Scan for the cell matching the given text and deliver its (x, y) coordinate at center. 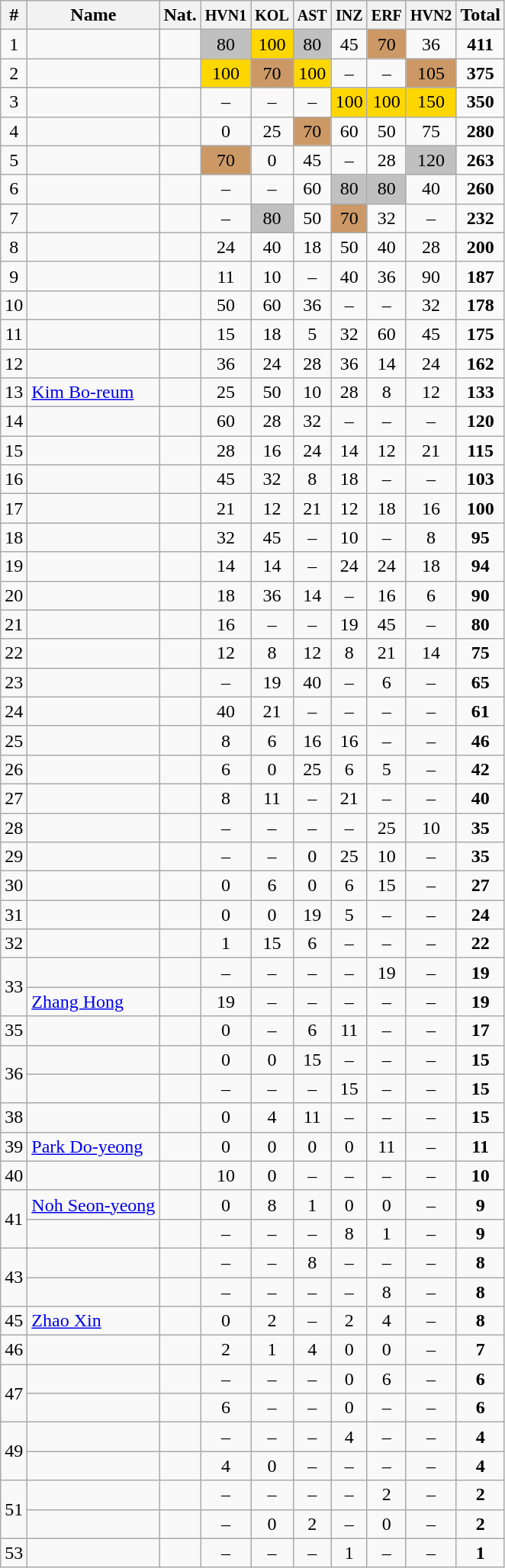
HVN2 (431, 15)
375 (481, 73)
39 (14, 1146)
61 (481, 711)
33 (14, 987)
3 (14, 102)
KOL (272, 15)
Park Do-yeong (93, 1146)
232 (481, 218)
Kim Bo-reum (93, 393)
103 (481, 479)
53 (14, 1553)
20 (14, 595)
43 (14, 1277)
Name (93, 15)
260 (481, 189)
Nat. (180, 15)
Total (481, 15)
HVN1 (226, 15)
ERF (386, 15)
105 (431, 73)
INZ (349, 15)
# (14, 15)
38 (14, 1117)
175 (481, 334)
Zhao Xin (93, 1321)
133 (481, 393)
31 (14, 915)
65 (481, 682)
411 (481, 44)
115 (481, 451)
41 (14, 1219)
42 (481, 769)
280 (481, 131)
200 (481, 247)
30 (14, 886)
94 (481, 566)
49 (14, 1451)
187 (481, 276)
Zhang Hong (93, 1002)
350 (481, 102)
263 (481, 160)
13 (14, 393)
23 (14, 682)
178 (481, 305)
51 (14, 1509)
47 (14, 1393)
150 (431, 102)
162 (481, 364)
29 (14, 857)
26 (14, 769)
Noh Seon-yeong (93, 1204)
95 (481, 537)
AST (312, 15)
